From the cell containing the given text, extract its center point as [X, Y] coordinate. 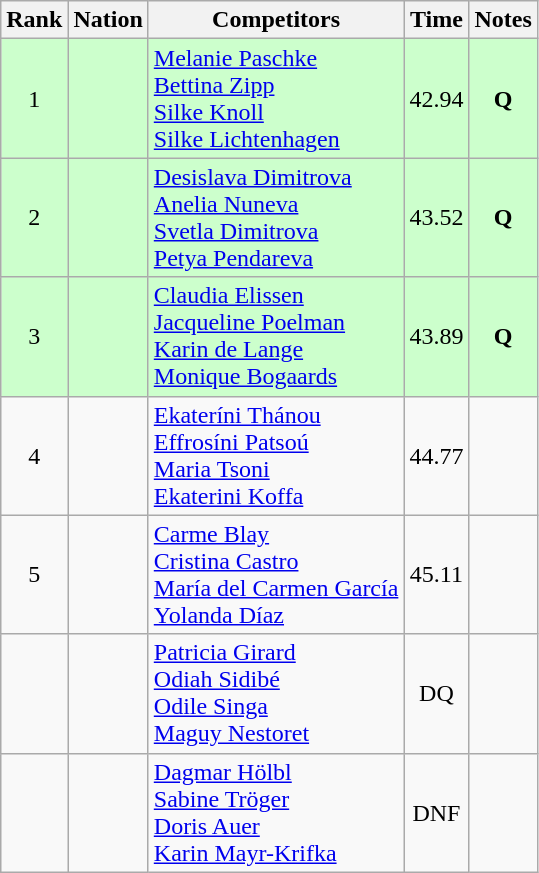
43.52 [436, 218]
Claudia ElissenJacqueline PoelmanKarin de LangeMonique Bogaards [276, 336]
Competitors [276, 20]
43.89 [436, 336]
DQ [436, 694]
Ekateríni ThánouEffrosíni PatsoúMaria TsoniEkaterini Koffa [276, 456]
Notes [503, 20]
Desislava DimitrovaAnelia NunevaSvetla DimitrovaPetya Pendareva [276, 218]
3 [34, 336]
Melanie PaschkeBettina ZippSilke KnollSilke Lichtenhagen [276, 98]
5 [34, 574]
Dagmar HölblSabine TrögerDoris AuerKarin Mayr-Krifka [276, 812]
42.94 [436, 98]
Rank [34, 20]
1 [34, 98]
Nation [108, 20]
Patricia GirardOdiah SidibéOdile SingaMaguy Nestoret [276, 694]
DNF [436, 812]
4 [34, 456]
2 [34, 218]
44.77 [436, 456]
45.11 [436, 574]
Time [436, 20]
Carme BlayCristina CastroMaría del Carmen GarcíaYolanda Díaz [276, 574]
